Scan for the cell matching the given text and deliver its (X, Y) coordinate at center. 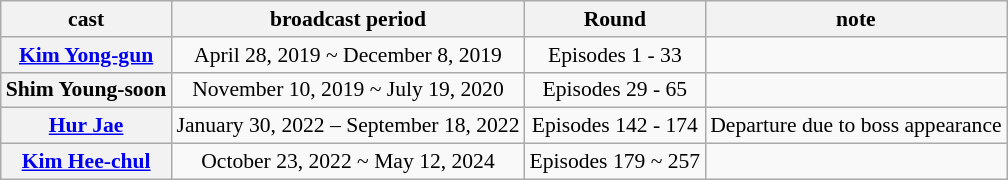
note (856, 19)
Departure due to boss appearance (856, 126)
cast (86, 19)
Episodes 179 ~ 257 (616, 162)
Episodes 142 - 174 (616, 126)
Shim Young-soon (86, 90)
Kim Hee-chul (86, 162)
April 28, 2019 ~ December 8, 2019 (348, 55)
Kim Yong-gun (86, 55)
Episodes 1 - 33 (616, 55)
January 30, 2022 – September 18, 2022 (348, 126)
November 10, 2019 ~ July 19, 2020 (348, 90)
broadcast period (348, 19)
Round (616, 19)
Episodes 29 - 65 (616, 90)
Hur Jae (86, 126)
October 23, 2022 ~ May 12, 2024 (348, 162)
